From the cell containing the given text, extract its center point as [x, y] coordinate. 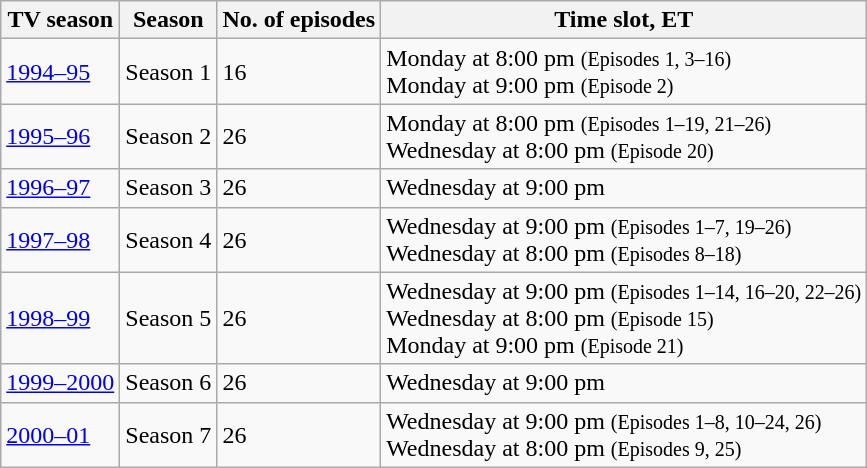
Wednesday at 9:00 pm (Episodes 1–7, 19–26)Wednesday at 8:00 pm (Episodes 8–18) [624, 240]
Monday at 8:00 pm (Episodes 1–19, 21–26)Wednesday at 8:00 pm (Episode 20) [624, 136]
1996–97 [60, 188]
Season 7 [168, 434]
Season 4 [168, 240]
1995–96 [60, 136]
1999–2000 [60, 383]
2000–01 [60, 434]
No. of episodes [299, 20]
1994–95 [60, 72]
Season 1 [168, 72]
1998–99 [60, 318]
1997–98 [60, 240]
Season 6 [168, 383]
Wednesday at 9:00 pm (Episodes 1–8, 10–24, 26)Wednesday at 8:00 pm (Episodes 9, 25) [624, 434]
Monday at 8:00 pm (Episodes 1, 3–16)Monday at 9:00 pm (Episode 2) [624, 72]
Time slot, ET [624, 20]
Season [168, 20]
TV season [60, 20]
16 [299, 72]
Season 5 [168, 318]
Season 3 [168, 188]
Season 2 [168, 136]
Wednesday at 9:00 pm (Episodes 1–14, 16–20, 22–26)Wednesday at 8:00 pm (Episode 15)Monday at 9:00 pm (Episode 21) [624, 318]
